Determine the [X, Y] coordinate at the center of the cell enclosing the given text.  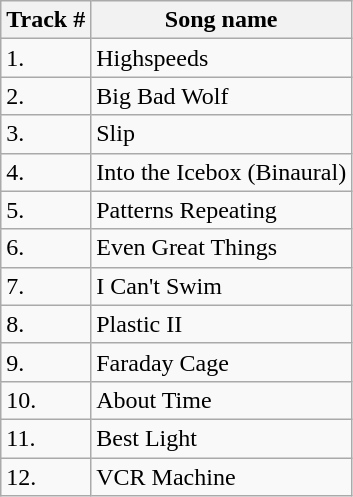
Even Great Things [222, 248]
1. [46, 58]
Best Light [222, 438]
5. [46, 210]
4. [46, 172]
About Time [222, 400]
Into the Icebox (Binaural) [222, 172]
Patterns Repeating [222, 210]
Big Bad Wolf [222, 96]
8. [46, 324]
I Can't Swim [222, 286]
Slip [222, 134]
6. [46, 248]
Track # [46, 20]
Plastic II [222, 324]
2. [46, 96]
Highspeeds [222, 58]
Song name [222, 20]
3. [46, 134]
10. [46, 400]
VCR Machine [222, 477]
Faraday Cage [222, 362]
12. [46, 477]
9. [46, 362]
11. [46, 438]
7. [46, 286]
